Detect which cell encompasses the target text, then output its (X, Y) center coordinate. 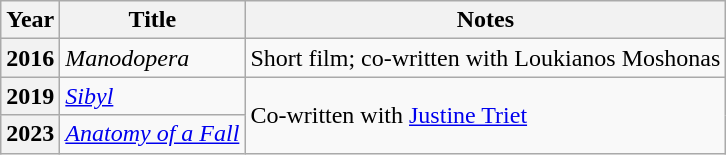
Short film; co-written with Loukianos Moshonas (486, 58)
Year (30, 20)
2019 (30, 96)
Title (152, 20)
Manodopera (152, 58)
Anatomy of a Fall (152, 134)
2016 (30, 58)
Notes (486, 20)
Co-written with Justine Triet (486, 115)
2023 (30, 134)
Sibyl (152, 96)
